Scan for the cell matching the given text and deliver its (X, Y) coordinate at center. 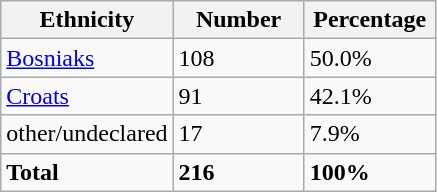
Bosniaks (87, 58)
Number (238, 20)
7.9% (370, 134)
50.0% (370, 58)
Total (87, 172)
Ethnicity (87, 20)
100% (370, 172)
216 (238, 172)
other/undeclared (87, 134)
Croats (87, 96)
108 (238, 58)
42.1% (370, 96)
Percentage (370, 20)
91 (238, 96)
17 (238, 134)
